From the cell containing the given text, extract its center point as (X, Y) coordinate. 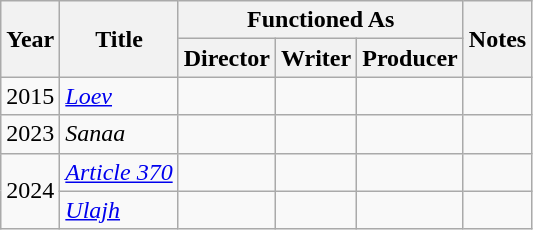
Director (226, 58)
2024 (30, 191)
Sanaa (119, 134)
2023 (30, 134)
Writer (316, 58)
Loev (119, 96)
Article 370 (119, 172)
Notes (497, 39)
Producer (410, 58)
Functioned As (320, 20)
2015 (30, 96)
Ulajh (119, 210)
Title (119, 39)
Year (30, 39)
